Locate the cell with the specified text and output its (x, y) center coordinate. 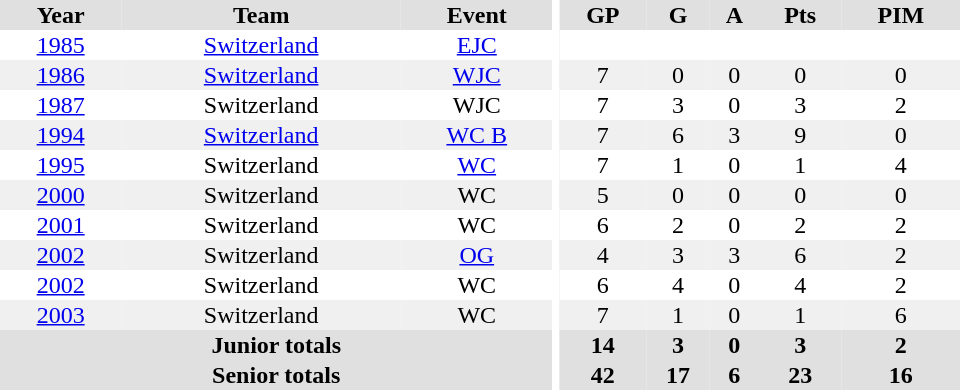
Team (261, 15)
PIM (901, 15)
1987 (60, 105)
23 (800, 375)
5 (603, 195)
1985 (60, 45)
1994 (60, 135)
16 (901, 375)
42 (603, 375)
1995 (60, 165)
A (734, 15)
1986 (60, 75)
G (678, 15)
Year (60, 15)
9 (800, 135)
2003 (60, 315)
Pts (800, 15)
Junior totals (276, 345)
2001 (60, 225)
14 (603, 345)
2000 (60, 195)
OG (476, 255)
Senior totals (276, 375)
17 (678, 375)
EJC (476, 45)
Event (476, 15)
WC B (476, 135)
GP (603, 15)
